Extract the (x, y) coordinate from the center of the cell holding the provided text.  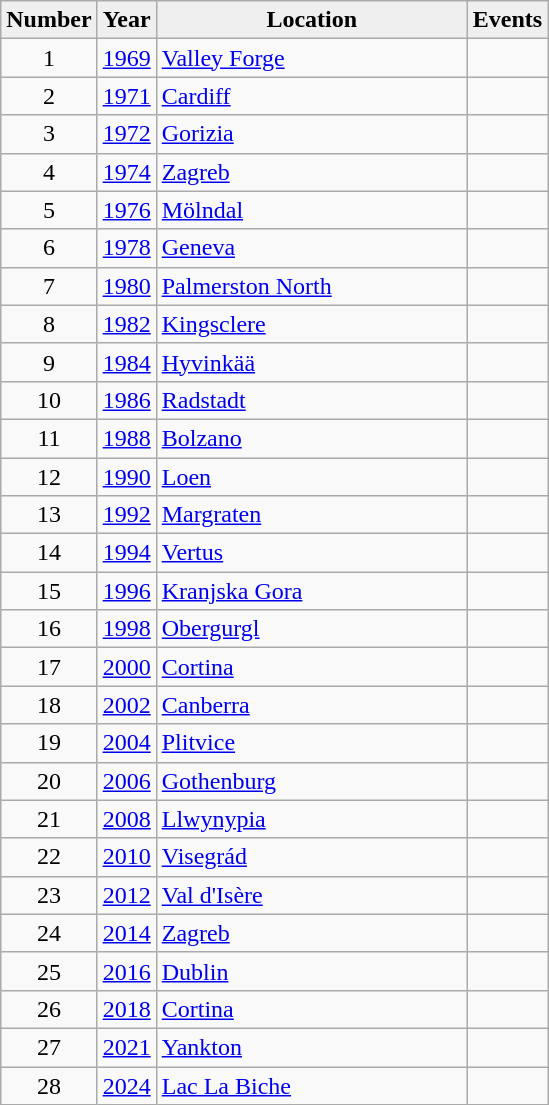
Kingsclere (312, 324)
Cardiff (312, 96)
1978 (126, 248)
2002 (126, 705)
1982 (126, 324)
20 (49, 781)
1998 (126, 629)
1980 (126, 286)
Kranjska Gora (312, 591)
Number (49, 20)
2016 (126, 971)
2018 (126, 1009)
1 (49, 58)
25 (49, 971)
Events (507, 20)
13 (49, 515)
Canberra (312, 705)
Gothenburg (312, 781)
Vertus (312, 553)
2 (49, 96)
8 (49, 324)
Gorizia (312, 134)
Year (126, 20)
26 (49, 1009)
Loen (312, 477)
Location (312, 20)
1984 (126, 362)
4 (49, 172)
Visegrád (312, 857)
14 (49, 553)
Valley Forge (312, 58)
2024 (126, 1085)
1996 (126, 591)
Lac La Biche (312, 1085)
Radstadt (312, 400)
1992 (126, 515)
1990 (126, 477)
1971 (126, 96)
1972 (126, 134)
2006 (126, 781)
1988 (126, 438)
16 (49, 629)
28 (49, 1085)
1969 (126, 58)
2021 (126, 1047)
Yankton (312, 1047)
5 (49, 210)
2014 (126, 933)
2012 (126, 895)
2010 (126, 857)
23 (49, 895)
Palmerston North (312, 286)
2004 (126, 743)
22 (49, 857)
15 (49, 591)
1986 (126, 400)
Val d'Isère (312, 895)
1994 (126, 553)
12 (49, 477)
6 (49, 248)
2000 (126, 667)
11 (49, 438)
3 (49, 134)
Hyvinkää (312, 362)
7 (49, 286)
2008 (126, 819)
Mölndal (312, 210)
1976 (126, 210)
17 (49, 667)
Llwynypia (312, 819)
9 (49, 362)
19 (49, 743)
Plitvice (312, 743)
Bolzano (312, 438)
24 (49, 933)
Geneva (312, 248)
27 (49, 1047)
Margraten (312, 515)
10 (49, 400)
Obergurgl (312, 629)
21 (49, 819)
Dublin (312, 971)
1974 (126, 172)
18 (49, 705)
